Capture the cell that displays the provided text and extract its (X, Y) central coordinate. 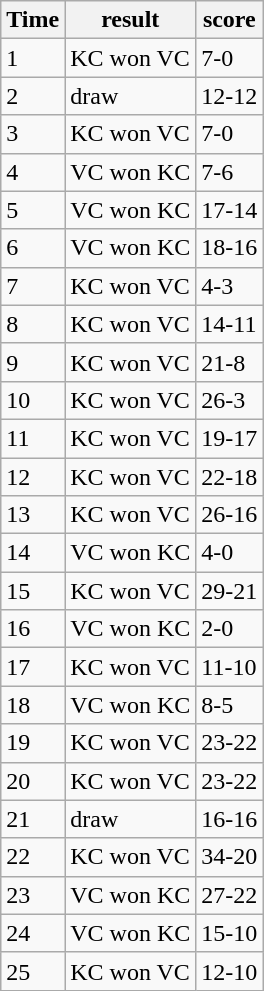
11 (33, 438)
1 (33, 58)
18 (33, 705)
23 (33, 895)
12 (33, 477)
6 (33, 248)
7 (33, 286)
12-12 (230, 96)
2 (33, 96)
24 (33, 933)
Time (33, 20)
16-16 (230, 819)
26-3 (230, 400)
20 (33, 781)
8 (33, 324)
5 (33, 210)
22 (33, 857)
result (130, 20)
16 (33, 629)
17 (33, 667)
25 (33, 971)
26-16 (230, 515)
7-6 (230, 172)
22-18 (230, 477)
18-16 (230, 248)
27-22 (230, 895)
19 (33, 743)
17-14 (230, 210)
15 (33, 591)
8-5 (230, 705)
4-3 (230, 286)
10 (33, 400)
13 (33, 515)
4 (33, 172)
14-11 (230, 324)
2-0 (230, 629)
29-21 (230, 591)
19-17 (230, 438)
15-10 (230, 933)
3 (33, 134)
21-8 (230, 362)
34-20 (230, 857)
11-10 (230, 667)
12-10 (230, 971)
9 (33, 362)
score (230, 20)
14 (33, 553)
4-0 (230, 553)
21 (33, 819)
